Provide the (x, y) coordinate of the cell's center where the given text is located.  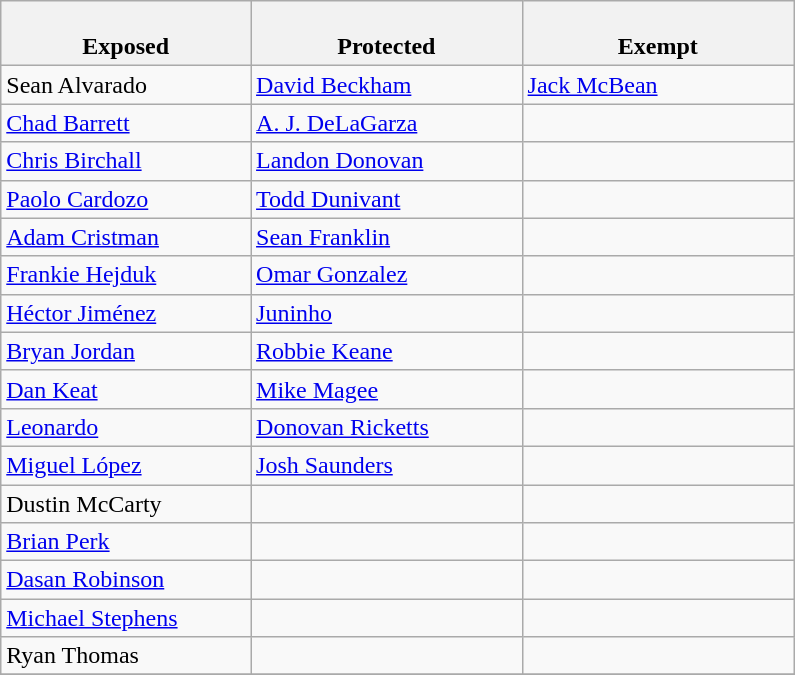
Juninho (387, 313)
Chris Birchall (126, 161)
Paolo Cardozo (126, 199)
Sean Alvarado (126, 85)
Dustin McCarty (126, 503)
A. J. DeLaGarza (387, 123)
Brian Perk (126, 542)
Protected (387, 34)
Robbie Keane (387, 351)
Sean Franklin (387, 237)
Exposed (126, 34)
Jack McBean (658, 85)
Landon Donovan (387, 161)
Bryan Jordan (126, 351)
Michael Stephens (126, 618)
Dasan Robinson (126, 580)
David Beckham (387, 85)
Exempt (658, 34)
Chad Barrett (126, 123)
Frankie Hejduk (126, 275)
Adam Cristman (126, 237)
Ryan Thomas (126, 656)
Miguel López (126, 465)
Josh Saunders (387, 465)
Mike Magee (387, 389)
Leonardo (126, 427)
Todd Dunivant (387, 199)
Omar Gonzalez (387, 275)
Héctor Jiménez (126, 313)
Dan Keat (126, 389)
Donovan Ricketts (387, 427)
